Return [x, y] of the center of cell containing provided text 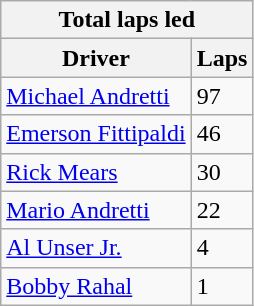
22 [222, 210]
97 [222, 96]
Michael Andretti [96, 96]
Laps [222, 58]
1 [222, 286]
Mario Andretti [96, 210]
Al Unser Jr. [96, 248]
Bobby Rahal [96, 286]
Driver [96, 58]
30 [222, 172]
4 [222, 248]
46 [222, 134]
Emerson Fittipaldi [96, 134]
Total laps led [127, 20]
Rick Mears [96, 172]
